Find where the given text appears and provide that cell's center as (x, y) coordinate. 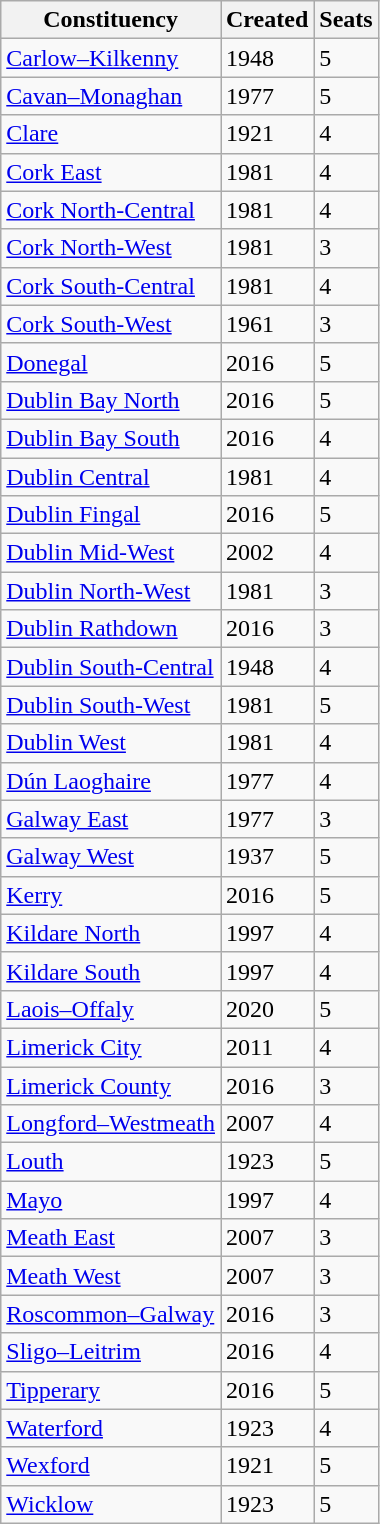
Longford–Westmeath (111, 1124)
Cork South-West (111, 324)
Constituency (111, 20)
Seats (346, 20)
2011 (266, 1047)
1937 (266, 857)
Cork North-West (111, 248)
Dublin Bay South (111, 438)
Tipperary (111, 1390)
Dublin South-Central (111, 667)
Galway East (111, 819)
Waterford (111, 1428)
Cork South-Central (111, 286)
Dublin Mid-West (111, 553)
Clare (111, 134)
2020 (266, 1009)
Wexford (111, 1466)
Galway West (111, 857)
Meath West (111, 1276)
Roscommon–Galway (111, 1314)
Limerick County (111, 1085)
Dublin West (111, 743)
Dublin Bay North (111, 400)
Kerry (111, 895)
Dublin Central (111, 477)
Cavan–Monaghan (111, 96)
Louth (111, 1162)
1961 (266, 324)
Cork North-Central (111, 210)
Laois–Offaly (111, 1009)
Sligo–Leitrim (111, 1352)
Dublin Rathdown (111, 629)
Created (266, 20)
Carlow–Kilkenny (111, 58)
Dublin North-West (111, 591)
Cork East (111, 172)
2002 (266, 553)
Kildare South (111, 971)
Wicklow (111, 1504)
Meath East (111, 1238)
Donegal (111, 362)
Kildare North (111, 933)
Mayo (111, 1200)
Dublin South-West (111, 705)
Limerick City (111, 1047)
Dublin Fingal (111, 515)
Dún Laoghaire (111, 781)
